Locate the cell with the specified text and output its [X, Y] center coordinate. 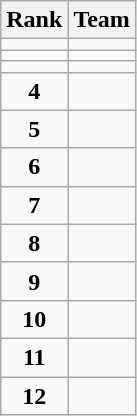
10 [34, 319]
12 [34, 395]
9 [34, 281]
6 [34, 167]
7 [34, 205]
8 [34, 243]
5 [34, 129]
11 [34, 357]
4 [34, 91]
Team [102, 20]
Rank [34, 20]
